Find where the given text appears and provide that cell's center as [x, y] coordinate. 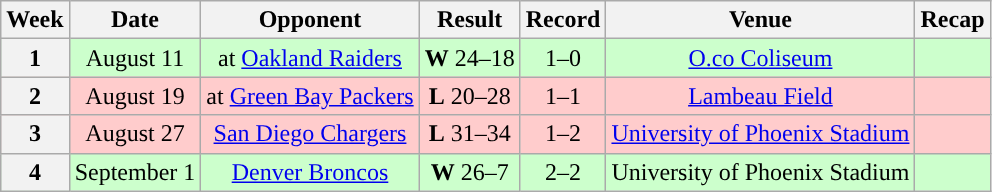
2 [35, 96]
1–0 [563, 58]
Opponent [310, 20]
4 [35, 172]
Denver Broncos [310, 172]
L 31–34 [470, 134]
1 [35, 58]
Recap [952, 20]
August 19 [135, 96]
Date [135, 20]
Venue [760, 20]
O.co Coliseum [760, 58]
September 1 [135, 172]
Lambeau Field [760, 96]
1–1 [563, 96]
August 11 [135, 58]
Record [563, 20]
W 24–18 [470, 58]
W 26–7 [470, 172]
Week [35, 20]
at Oakland Raiders [310, 58]
L 20–28 [470, 96]
2–2 [563, 172]
at Green Bay Packers [310, 96]
3 [35, 134]
1–2 [563, 134]
Result [470, 20]
August 27 [135, 134]
San Diego Chargers [310, 134]
